Detect which cell encompasses the target text, then output its [X, Y] center coordinate. 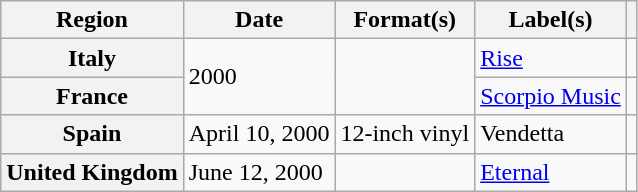
Scorpio Music [551, 96]
2000 [259, 77]
Label(s) [551, 20]
Region [92, 20]
Rise [551, 58]
Format(s) [405, 20]
June 12, 2000 [259, 172]
Vendetta [551, 134]
12-inch vinyl [405, 134]
United Kingdom [92, 172]
Italy [92, 58]
Date [259, 20]
Eternal [551, 172]
France [92, 96]
Spain [92, 134]
April 10, 2000 [259, 134]
